Locate the cell with the specified text and output its [X, Y] center coordinate. 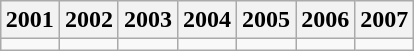
2007 [384, 20]
2003 [148, 20]
2002 [88, 20]
2004 [206, 20]
2001 [30, 20]
2005 [266, 20]
2006 [326, 20]
